Return (X, Y) of the center of cell containing provided text 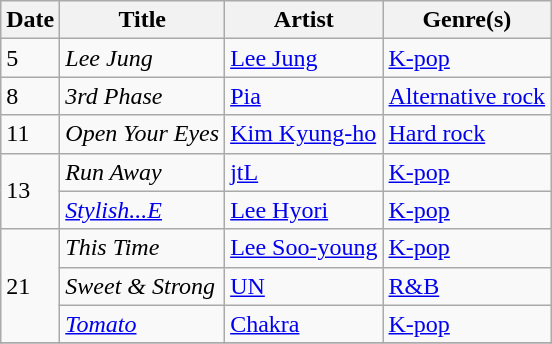
Alternative rock (467, 96)
jtL (304, 172)
Kim Kyung-ho (304, 134)
Sweet & Strong (142, 286)
Artist (304, 20)
3rd Phase (142, 96)
Tomato (142, 324)
Open Your Eyes (142, 134)
8 (30, 96)
Pia (304, 96)
Title (142, 20)
21 (30, 286)
This Time (142, 248)
13 (30, 191)
Hard rock (467, 134)
Lee Hyori (304, 210)
Stylish...E (142, 210)
Genre(s) (467, 20)
11 (30, 134)
UN (304, 286)
R&B (467, 286)
Date (30, 20)
Chakra (304, 324)
5 (30, 58)
Lee Soo-young (304, 248)
Run Away (142, 172)
